Detect which cell encompasses the target text, then output its (X, Y) center coordinate. 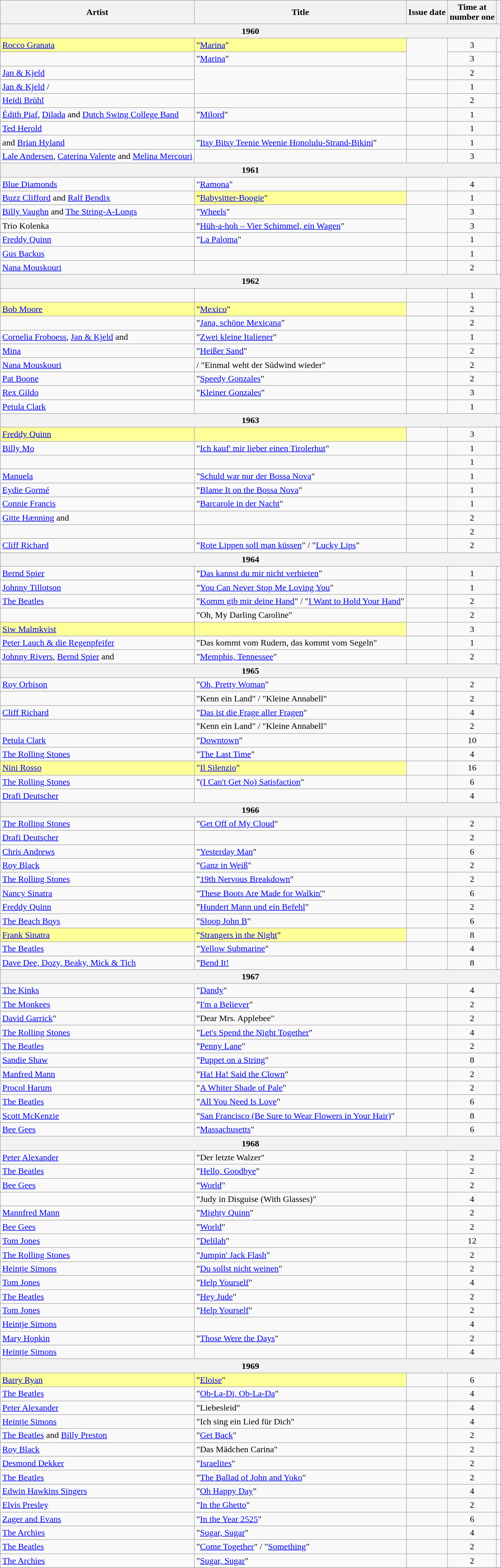
Title (300, 12)
"Speedy Gonzales" (300, 378)
"Dandy" (300, 990)
Jan & Kjeld / (97, 87)
"Komm gib mir deine Hand" / "I Want to Hold Your Hand" (300, 601)
Edwin Hawkins Singers (97, 1491)
"Hello, Goodbye" (300, 1171)
"Delilah" (300, 1241)
"Babysitter-Boogie" (300, 198)
"Israelites" (300, 1463)
Mina (97, 351)
Lale Andersen, Caterina Valente and Melina Mercouri (97, 156)
Nancy Sinatra (97, 893)
Gitte Hænning and (97, 518)
"Eloise" (300, 1380)
"Hundert Mann und ein Befehl" (300, 907)
"Oh, Pretty Woman" (300, 685)
"Penny Lane" (300, 1046)
"You Can Never Stop Me Loving You" (300, 587)
"Das kommt vom Rudern, das kommt vom Segeln" (300, 643)
"A Whiter Shade of Pale" (300, 1088)
1967 (251, 977)
Johnny Tillotson (97, 587)
1969 (251, 1366)
"Itsy Bitsy Teenie Weenie Honolulu-Strand-Bikini" (300, 142)
Eydie Gormé (97, 490)
Time atnumber one (472, 12)
Trio Kolenka (97, 226)
Chris Andrews (97, 852)
Johnny Rivers, Bernd Spier and (97, 657)
Jan & Kjeld (97, 73)
"I'm a Believer" (300, 1004)
"Das Mädchen Carina" (300, 1449)
"Ha! Ha! Said the Clown" (300, 1074)
Siw Malmkvist (97, 629)
1963 (251, 420)
"Wheels" (300, 212)
Blue Diamonds (97, 184)
Peter Lauch & die Regenpfeifer (97, 643)
Heidi Brühl (97, 100)
"Downtown" (300, 740)
"Ramona" (300, 184)
Pat Boone (97, 378)
"Sloop John B" (300, 921)
1961 (251, 170)
"Oh Happy Day" (300, 1491)
"19th Nervous Breakdown" (300, 879)
"Mexico" (300, 309)
Frank Sinatra (97, 935)
"(I Can't Get No) Satisfaction" (300, 782)
Rex Gildo (97, 392)
Gus Backus (97, 254)
"The Last Time" (300, 754)
"La Paloma" (300, 240)
12 (472, 1241)
"Der letzte Walzer" (300, 1157)
"San Francisco (Be Sure to Wear Flowers in Your Hair)" (300, 1116)
Cornelia Froboess, Jan & Kjeld and (97, 337)
Manfred Mann (97, 1074)
"Memphis, Tennessee" (300, 657)
1960 (251, 31)
"Ganz in Weiß" (300, 865)
"Milord" (300, 114)
"Puppet on a String" (300, 1060)
"Hey Jude" (300, 1297)
Mannfred Mann (97, 1213)
"These Boots Are Made for Walkin'" (300, 893)
"All You Need Is Love" (300, 1102)
1968 (251, 1143)
"Come Together" / "Something" (300, 1547)
"Massachusetts" (300, 1130)
Barry Ryan (97, 1380)
"Jumpin' Jack Flash" (300, 1255)
Artist (97, 12)
"Let's Spend the Night Together" (300, 1032)
"Liebesleid" (300, 1408)
"Das kannst du mir nicht verbieten" (300, 573)
Rocco Granata (97, 45)
"Hüh-a-hoh – Vier Schimmel, ein Wagen" (300, 226)
Buzz Clifford and Ralf Bendix (97, 198)
Scott McKenzie (97, 1116)
Connie Francis (97, 504)
David Garrick" (97, 1018)
"Dear Mrs. Applebee" (300, 1018)
"Bend It! (300, 963)
1962 (251, 281)
Billy Vaughn and The String-A-Longs (97, 212)
Bernd Spier (97, 573)
16 (472, 768)
Roy Orbison (97, 685)
"Ich sing ein Lied für Dich" (300, 1422)
"The Ballad of John and Yoko" (300, 1477)
"Get Back" (300, 1435)
Ted Herold (97, 128)
"Kleiner Gonzales" (300, 392)
"Mighty Quinn" (300, 1213)
"In the Ghetto" (300, 1505)
The Monkees (97, 1004)
"Heißer Sand" (300, 351)
"Those Were the Days" (300, 1338)
Zager and Evans (97, 1519)
"Rote Lippen soll man küssen" / "Lucky Lips" (300, 545)
The Kinks (97, 990)
Sandie Shaw (97, 1060)
"Du sollst nicht weinen" (300, 1268)
1964 (251, 559)
Mary Hopkin (97, 1338)
"Il Silenzio" (300, 768)
Desmond Dekker (97, 1463)
Édith Piaf, Dilada and Dutch Swing College Band (97, 114)
The Beatles and Billy Preston (97, 1435)
Billy Mo (97, 448)
"Strangers in the Night" (300, 935)
Elvis Presley (97, 1505)
Issue date (427, 12)
"Ich kauf' mir lieber einen Tirolerhut" (300, 448)
10 (472, 740)
/ "Einmal weht der Südwind wieder" (300, 365)
"Jana, schöne Mexicana" (300, 323)
"Judy in Disguise (With Glasses)" (300, 1199)
"Yesterday Man" (300, 852)
Procol Harum (97, 1088)
1966 (251, 810)
"Ob-La-Di, Ob-La-Da" (300, 1394)
Manuela (97, 476)
"Oh, My Darling Caroline" (300, 615)
"Yellow Submarine" (300, 949)
"Das ist die Frage aller Fragen" (300, 712)
Bob Moore (97, 309)
and Brian Hyland (97, 142)
Dave Dee, Dozy, Beaky, Mick & Tich (97, 963)
The Beach Boys (97, 921)
"Get Off of My Cloud" (300, 823)
1965 (251, 671)
"In the Year 2525" (300, 1519)
"Barcarole in der Nacht" (300, 504)
"Schuld war nur der Bossa Nova" (300, 476)
Nini Rosso (97, 768)
"Blame It on the Bossa Nova" (300, 490)
"Zwei kleine Italiener" (300, 337)
